Extract the (X, Y) coordinate from the center of the cell holding the provided text.  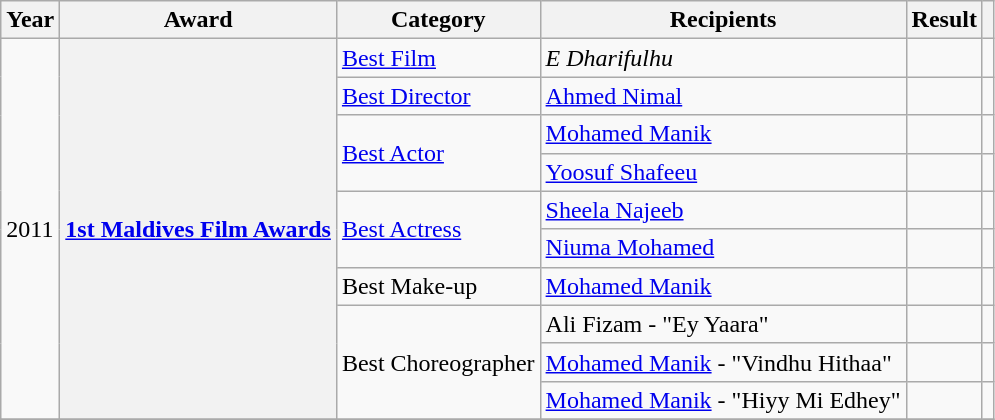
Category (438, 20)
Best Actress (438, 229)
Best Director (438, 96)
Mohamed Manik - "Vindhu Hithaa" (723, 362)
Ali Fizam - "Ey Yaara" (723, 324)
Best Make-up (438, 286)
Best Actor (438, 153)
Niuma Mohamed (723, 248)
Best Choreographer (438, 362)
2011 (30, 230)
1st Maldives Film Awards (198, 230)
Recipients (723, 20)
Award (198, 20)
Best Film (438, 58)
Yoosuf Shafeeu (723, 172)
Ahmed Nimal (723, 96)
Sheela Najeeb (723, 210)
Year (30, 20)
E Dharifulhu (723, 58)
Result (944, 20)
Mohamed Manik - "Hiyy Mi Edhey" (723, 400)
